From the cell containing the given text, extract its center point as [X, Y] coordinate. 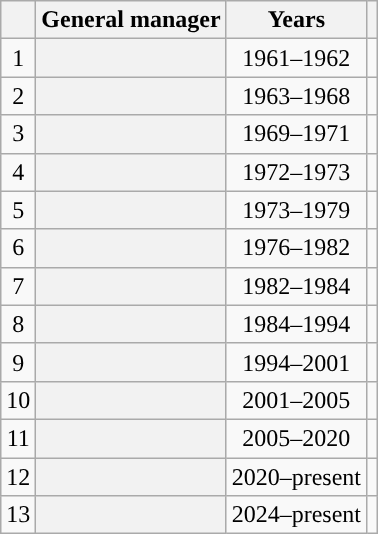
11 [18, 438]
1982–1984 [296, 286]
1973–1979 [296, 210]
2024–present [296, 515]
1984–1994 [296, 324]
1976–1982 [296, 248]
2001–2005 [296, 400]
12 [18, 477]
General manager [131, 20]
Years [296, 20]
2005–2020 [296, 438]
1963–1968 [296, 96]
1 [18, 58]
7 [18, 286]
1972–1973 [296, 172]
10 [18, 400]
6 [18, 248]
13 [18, 515]
2 [18, 96]
2020–present [296, 477]
1961–1962 [296, 58]
1969–1971 [296, 134]
3 [18, 134]
8 [18, 324]
1994–2001 [296, 362]
5 [18, 210]
9 [18, 362]
4 [18, 172]
